For the text-containing cell, return its midpoint in [x, y] coordinate format. 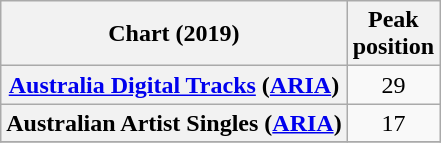
Peakposition [393, 34]
17 [393, 123]
Australia Digital Tracks (ARIA) [174, 85]
29 [393, 85]
Chart (2019) [174, 34]
Australian Artist Singles (ARIA) [174, 123]
